Locate the cell with the specified text and output its [x, y] center coordinate. 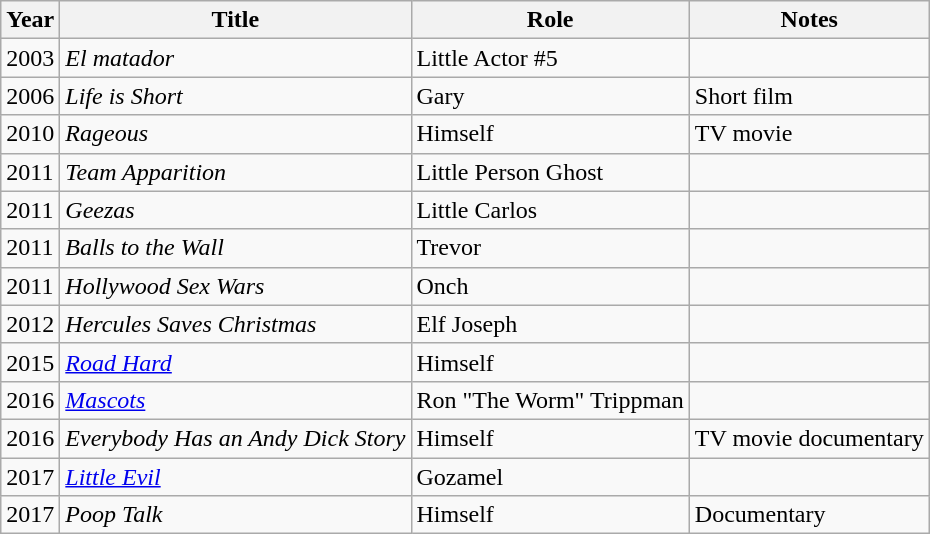
TV movie documentary [809, 438]
Rageous [236, 134]
Elf Joseph [550, 324]
Ron "The Worm" Trippman [550, 400]
Little Evil [236, 477]
TV movie [809, 134]
Mascots [236, 400]
Gary [550, 96]
2015 [30, 362]
2006 [30, 96]
Notes [809, 20]
Role [550, 20]
Balls to the Wall [236, 248]
Onch [550, 286]
Little Actor #5 [550, 58]
Gozamel [550, 477]
Hollywood Sex Wars [236, 286]
Short film [809, 96]
Trevor [550, 248]
Team Apparition [236, 172]
Documentary [809, 515]
Hercules Saves Christmas [236, 324]
Little Carlos [550, 210]
2012 [30, 324]
Year [30, 20]
El matador [236, 58]
Everybody Has an Andy Dick Story [236, 438]
Life is Short [236, 96]
Geezas [236, 210]
2010 [30, 134]
Little Person Ghost [550, 172]
Title [236, 20]
2003 [30, 58]
Road Hard [236, 362]
Poop Talk [236, 515]
